Provide the [x, y] coordinate of the cell's center where the given text is located.  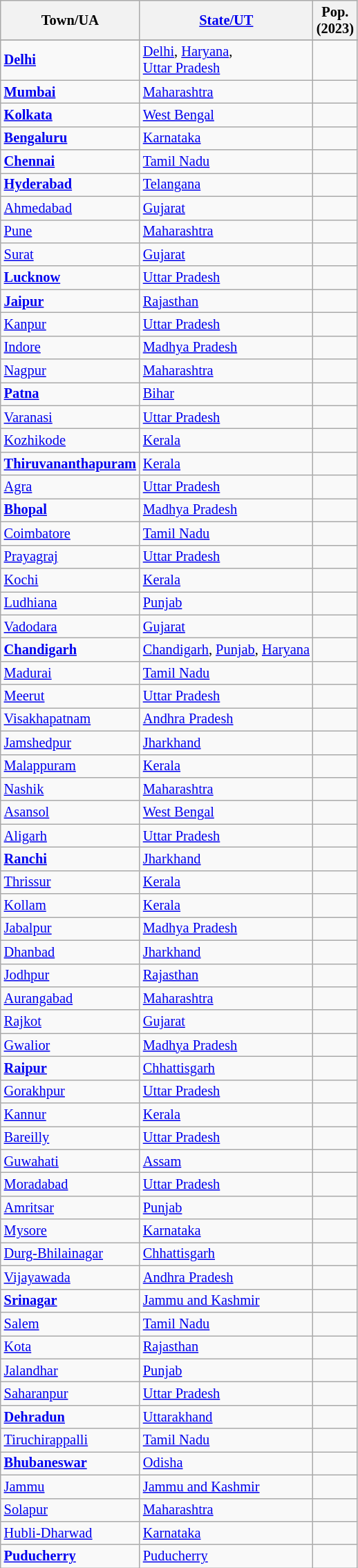
Meerut [70, 696]
Kolkata [70, 115]
Vadodara [70, 627]
Dhanbad [70, 952]
Kozhikode [70, 440]
Raipur [70, 1068]
Mumbai [70, 92]
Jodhpur [70, 975]
Saharanpur [70, 1393]
Kannur [70, 1115]
Delhi, Haryana,Uttar Pradesh [227, 60]
Guwahati [70, 1161]
Visakhapatnam [70, 719]
Kanpur [70, 324]
Chennai [70, 162]
Malappuram [70, 766]
Nashik [70, 789]
Odisha [227, 1463]
Jaipur [70, 301]
Rajkot [70, 1022]
Indore [70, 347]
Solapur [70, 1510]
Dehradun [70, 1417]
Kota [70, 1347]
Bhubaneswar [70, 1463]
Tiruchirappalli [70, 1440]
Bengaluru [70, 138]
Kollam [70, 906]
Jammu [70, 1486]
Srinagar [70, 1301]
Delhi [70, 60]
Durg-Bhilainagar [70, 1254]
Hyderabad [70, 184]
Thiruvananthapuram [70, 463]
Thrissur [70, 882]
Vijayawada [70, 1277]
Kochi [70, 580]
Ranchi [70, 859]
Nagpur [70, 371]
Bareilly [70, 1138]
Aurangabad [70, 998]
Gwalior [70, 1045]
Prayagraj [70, 557]
Amritsar [70, 1207]
Mysore [70, 1231]
Town/UA [70, 20]
Bihar [227, 394]
Telangana [227, 184]
Hubli-Dharwad [70, 1533]
Madurai [70, 673]
Salem [70, 1323]
Bhopal [70, 510]
Gorakhpur [70, 1091]
Agra [70, 487]
Moradabad [70, 1185]
Aligarh [70, 836]
State/UT [227, 20]
Surat [70, 254]
Chandigarh, Punjab, Haryana [227, 649]
Assam [227, 1161]
Lucknow [70, 278]
Patna [70, 394]
Ahmedabad [70, 208]
Ludhiana [70, 603]
Asansol [70, 812]
Jalandhar [70, 1370]
Varanasi [70, 417]
Uttarakhand [227, 1417]
Jamshedpur [70, 743]
Jabalpur [70, 928]
Pop.(2023) [335, 20]
Chandigarh [70, 649]
Coimbatore [70, 533]
Pune [70, 231]
